Scan for the cell matching the given text and deliver its [x, y] coordinate at center. 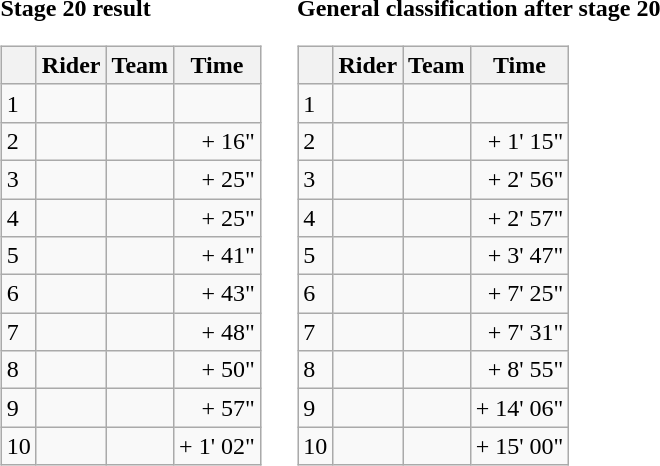
+ 15' 00" [520, 446]
+ 43" [218, 294]
+ 8' 55" [520, 370]
+ 41" [218, 256]
+ 48" [218, 332]
+ 2' 57" [520, 217]
+ 14' 06" [520, 408]
+ 50" [218, 370]
+ 1' 02" [218, 446]
+ 7' 31" [520, 332]
+ 3' 47" [520, 256]
+ 57" [218, 408]
+ 7' 25" [520, 294]
+ 2' 56" [520, 179]
+ 16" [218, 141]
+ 1' 15" [520, 141]
